Scan for the cell matching the given text and deliver its (X, Y) coordinate at center. 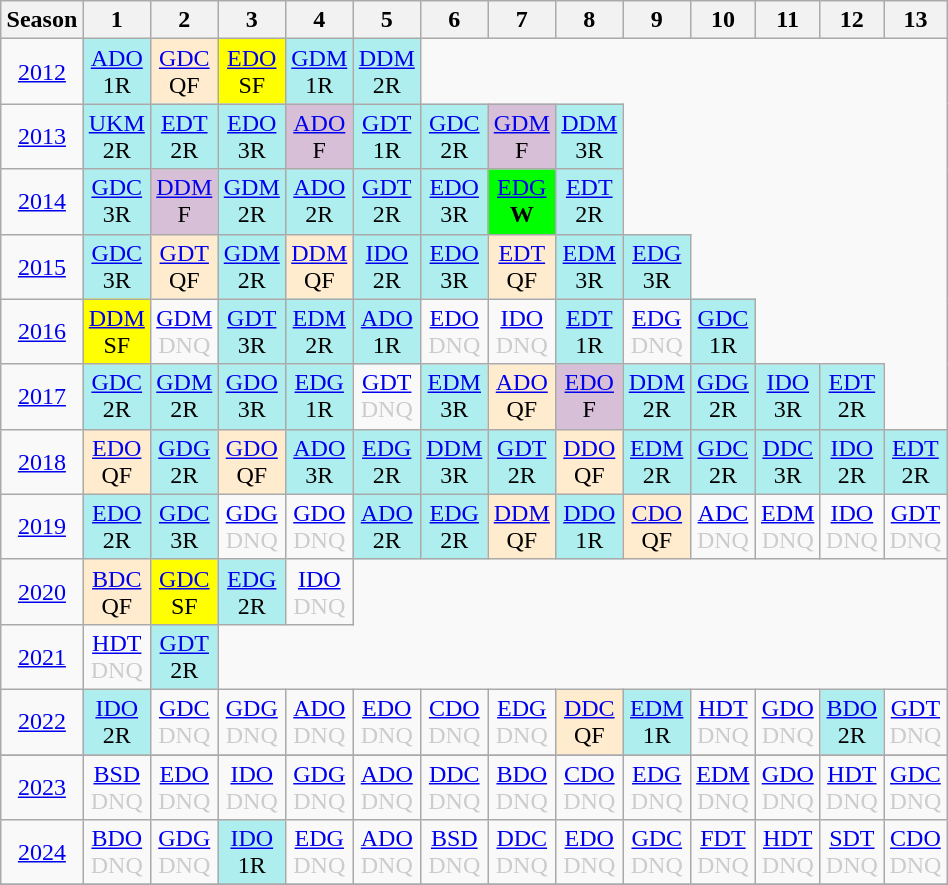
GDT3R (252, 332)
SDTDNQ (852, 852)
EDG1R (320, 396)
EDGW (522, 202)
BDCQF (117, 592)
2023 (42, 786)
GDCSF (185, 592)
2018 (42, 462)
DDO1R (590, 526)
GDC1R (724, 332)
GDCQF (185, 72)
DDCQF (590, 722)
2021 (42, 656)
GDO3R (252, 396)
CDOQF (657, 526)
2013 (42, 136)
6 (455, 20)
UKM2R (117, 136)
ADCDNQ (724, 526)
2020 (42, 592)
1 (117, 20)
12 (852, 20)
EDM1R (657, 722)
EDTQF (522, 266)
9 (657, 20)
EDOF (590, 396)
2016 (42, 332)
EDT1R (590, 332)
GDTQF (185, 266)
EDO2R (117, 526)
3 (252, 20)
Season (42, 20)
IDO3R (788, 396)
FDTDNQ (724, 852)
GDT1R (387, 136)
EDOSF (252, 72)
10 (724, 20)
DDMSF (117, 332)
7 (522, 20)
ADO3R (320, 462)
DDOQF (590, 462)
GDM1R (320, 72)
GDMDNQ (185, 332)
2 (185, 20)
8 (590, 20)
2012 (42, 72)
2024 (42, 852)
2017 (42, 396)
ADOF (320, 136)
BDO2R (852, 722)
2019 (42, 526)
IDO1R (252, 852)
EDOQF (117, 462)
4 (320, 20)
2015 (42, 266)
2014 (42, 202)
5 (387, 20)
13 (916, 20)
ADOQF (522, 396)
DDC3R (788, 462)
DDMF (185, 202)
GDMF (522, 136)
GDOQF (252, 462)
2022 (42, 722)
11 (788, 20)
EDG3R (657, 266)
